Find where the given text appears and provide that cell's center as [X, Y] coordinate. 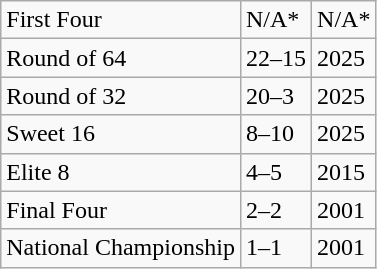
National Championship [121, 248]
1–1 [276, 248]
Elite 8 [121, 172]
22–15 [276, 58]
Round of 64 [121, 58]
First Four [121, 20]
2–2 [276, 210]
Sweet 16 [121, 134]
Final Four [121, 210]
8–10 [276, 134]
4–5 [276, 172]
2015 [344, 172]
Round of 32 [121, 96]
20–3 [276, 96]
